Detect which cell encompasses the target text, then output its [x, y] center coordinate. 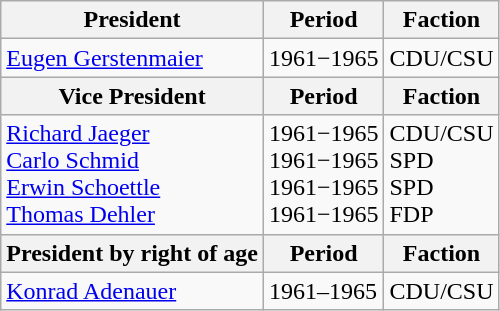
1961−1965 [324, 58]
Konrad Adenauer [132, 291]
Vice President [132, 96]
1961–1965 [324, 291]
Eugen Gerstenmaier [132, 58]
CDU/CSUSPDSPDFDP [442, 174]
Richard JaegerCarlo SchmidErwin SchoettleThomas Dehler [132, 174]
President by right of age [132, 253]
President [132, 20]
1961−19651961−19651961−19651961−1965 [324, 174]
